Provide the [X, Y] coordinate of the cell's center where the given text is located.  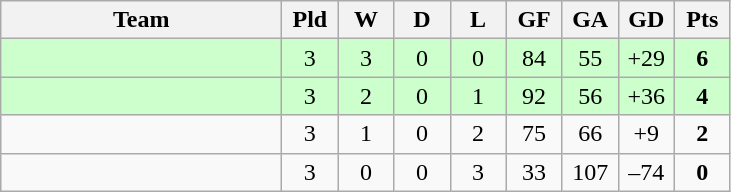
107 [590, 172]
Pts [702, 20]
GF [534, 20]
L [478, 20]
6 [702, 58]
+9 [646, 134]
66 [590, 134]
92 [534, 96]
+29 [646, 58]
W [366, 20]
55 [590, 58]
GA [590, 20]
D [422, 20]
84 [534, 58]
–74 [646, 172]
+36 [646, 96]
75 [534, 134]
33 [534, 172]
GD [646, 20]
Team [142, 20]
Pld [310, 20]
4 [702, 96]
56 [590, 96]
